Return the [X, Y] coordinate for the center point of the cell that contains the specified text.  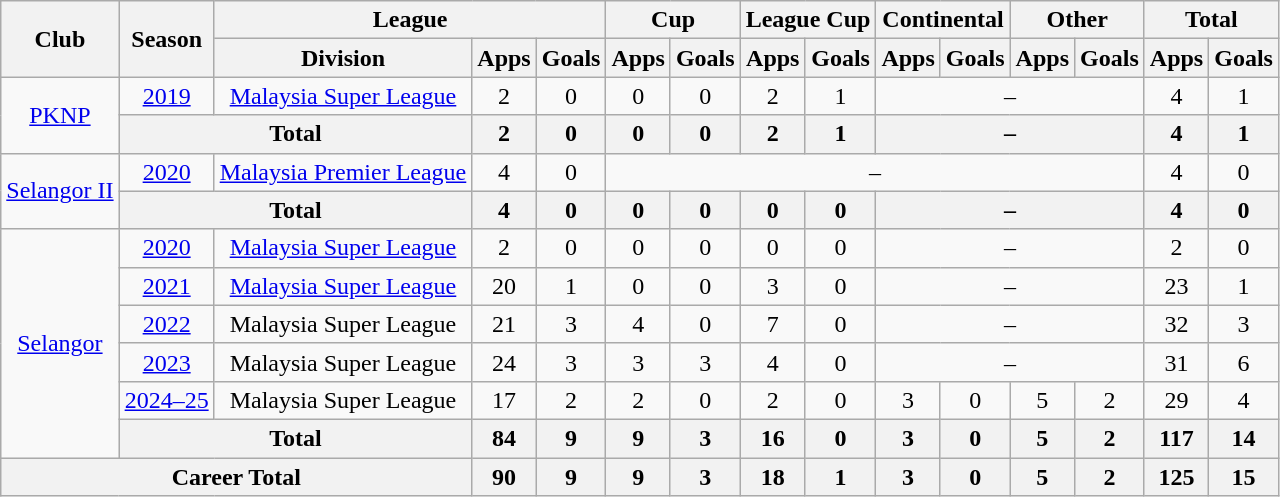
2024–25 [166, 400]
31 [1176, 362]
2019 [166, 96]
125 [1176, 477]
20 [504, 286]
Club [60, 39]
24 [504, 362]
15 [1244, 477]
17 [504, 400]
2021 [166, 286]
18 [772, 477]
Season [166, 39]
League Cup [808, 20]
Career Total [236, 477]
2022 [166, 324]
6 [1244, 362]
14 [1244, 438]
7 [772, 324]
PKNP [60, 115]
Other [1077, 20]
Continental [943, 20]
Malaysia Premier League [343, 172]
Selangor [60, 343]
21 [504, 324]
32 [1176, 324]
29 [1176, 400]
League [410, 20]
23 [1176, 286]
16 [772, 438]
Division [343, 58]
90 [504, 477]
84 [504, 438]
Selangor II [60, 191]
2023 [166, 362]
Cup [673, 20]
117 [1176, 438]
